Detect which cell encompasses the target text, then output its (x, y) center coordinate. 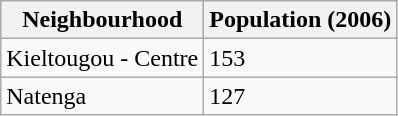
Neighbourhood (102, 20)
153 (300, 58)
Kieltougou - Centre (102, 58)
Population (2006) (300, 20)
Natenga (102, 96)
127 (300, 96)
